Search for the cell housing the specified text and yield its (x, y) center coordinate. 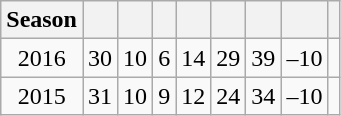
Season (42, 20)
39 (264, 58)
24 (228, 96)
12 (194, 96)
14 (194, 58)
2015 (42, 96)
31 (100, 96)
29 (228, 58)
30 (100, 58)
34 (264, 96)
2016 (42, 58)
9 (164, 96)
6 (164, 58)
